Provide the (x, y) coordinate of the cell's center where the given text is located.  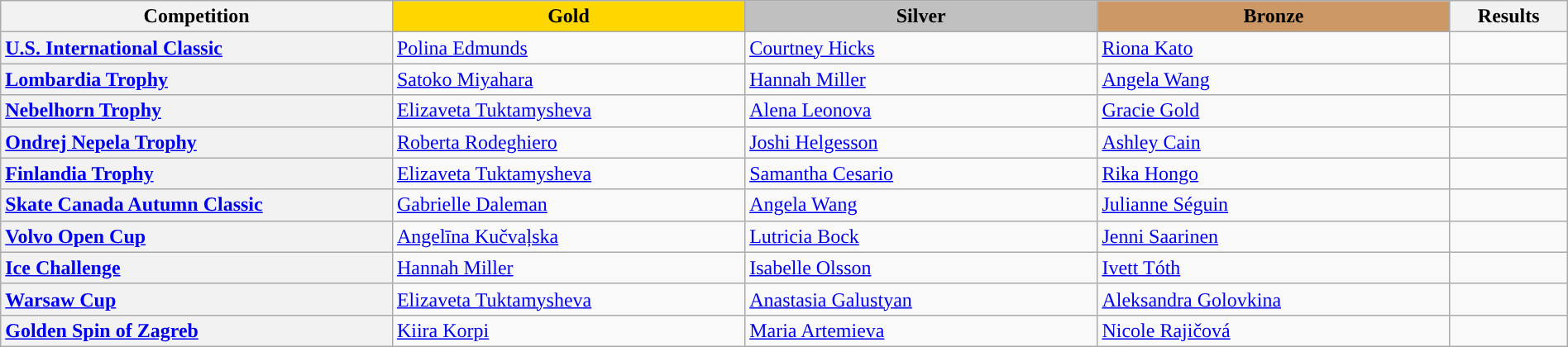
Nebelhorn Trophy (197, 111)
Finlandia Trophy (197, 173)
Kiira Korpi (568, 330)
Bronze (1274, 17)
Maria Artemieva (921, 330)
Ashley Cain (1274, 142)
Warsaw Cup (197, 299)
Nicole Rajičová (1274, 330)
Roberta Rodeghiero (568, 142)
Riona Kato (1274, 48)
Jenni Saarinen (1274, 236)
Gabrielle Daleman (568, 205)
Silver (921, 17)
Skate Canada Autumn Classic (197, 205)
Ice Challenge (197, 268)
Aleksandra Golovkina (1274, 299)
Angelīna Kučvaļska (568, 236)
Ondrej Nepela Trophy (197, 142)
Satoko Miyahara (568, 79)
Courtney Hicks (921, 48)
Rika Hongo (1274, 173)
Lutricia Bock (921, 236)
Polina Edmunds (568, 48)
Results (1508, 17)
Anastasia Galustyan (921, 299)
Lombardia Trophy (197, 79)
Gold (568, 17)
Volvo Open Cup (197, 236)
Alena Leonova (921, 111)
Samantha Cesario (921, 173)
U.S. International Classic (197, 48)
Joshi Helgesson (921, 142)
Competition (197, 17)
Golden Spin of Zagreb (197, 330)
Julianne Séguin (1274, 205)
Ivett Tóth (1274, 268)
Isabelle Olsson (921, 268)
Gracie Gold (1274, 111)
